Find where the given text appears and provide that cell's center as (x, y) coordinate. 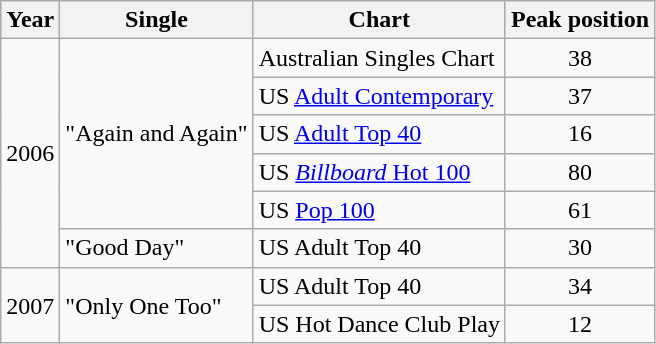
"Again and Again" (156, 134)
US Billboard Hot 100 (379, 172)
80 (580, 172)
US Adult Contemporary (379, 96)
US Pop 100 (379, 210)
Peak position (580, 20)
"Only One Too" (156, 305)
30 (580, 248)
"Good Day" (156, 248)
61 (580, 210)
US Hot Dance Club Play (379, 324)
16 (580, 134)
38 (580, 58)
37 (580, 96)
Australian Singles Chart (379, 58)
Year (30, 20)
34 (580, 286)
Chart (379, 20)
2006 (30, 153)
12 (580, 324)
Single (156, 20)
2007 (30, 305)
